Detect which cell encompasses the target text, then output its [X, Y] center coordinate. 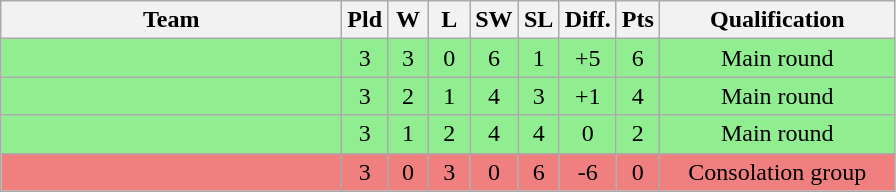
SW [494, 20]
+5 [588, 58]
+1 [588, 96]
-6 [588, 172]
SL [538, 20]
W [408, 20]
Qualification [777, 20]
Pld [365, 20]
Team [172, 20]
Diff. [588, 20]
Consolation group [777, 172]
Pts [638, 20]
L [450, 20]
